Provide the [x, y] coordinate of the cell's center where the given text is located.  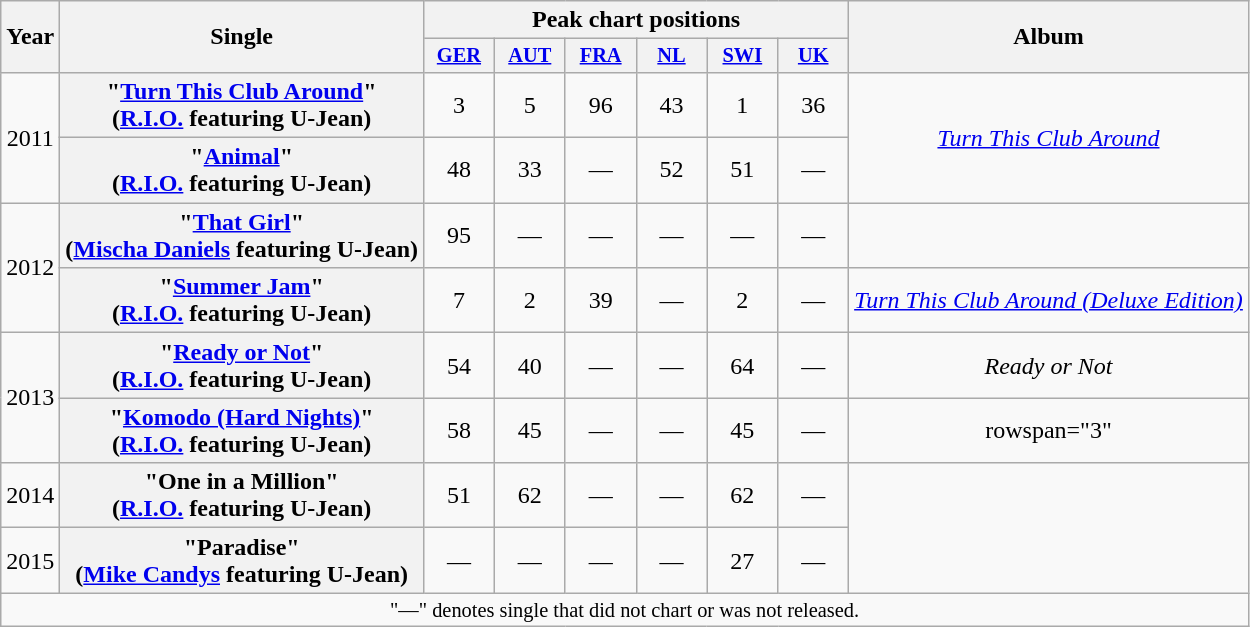
5 [530, 104]
"Paradise"(Mike Candys featuring U-Jean) [242, 560]
2013 [30, 398]
"One in a Million"(R.I.O. featuring U-Jean) [242, 496]
AUT [530, 56]
Peak chart positions [636, 20]
FRA [600, 56]
UK [814, 56]
"That Girl"(Mischa Daniels featuring U-Jean) [242, 236]
52 [672, 170]
64 [742, 366]
Album [1049, 37]
40 [530, 366]
54 [460, 366]
"Komodo (Hard Nights)"(R.I.O. featuring U-Jean) [242, 430]
Turn This Club Around (Deluxe Edition) [1049, 300]
2015 [30, 560]
"—" denotes single that did not chart or was not released. [625, 610]
"Ready or Not"(R.I.O. featuring U-Jean) [242, 366]
SWI [742, 56]
48 [460, 170]
"Turn This Club Around"(R.I.O. featuring U-Jean) [242, 104]
58 [460, 430]
7 [460, 300]
rowspan="3" [1049, 430]
2011 [30, 137]
33 [530, 170]
95 [460, 236]
1 [742, 104]
43 [672, 104]
3 [460, 104]
96 [600, 104]
"Summer Jam"(R.I.O. featuring U-Jean) [242, 300]
36 [814, 104]
Turn This Club Around [1049, 137]
Single [242, 37]
2014 [30, 496]
27 [742, 560]
Ready or Not [1049, 366]
39 [600, 300]
2012 [30, 268]
NL [672, 56]
"Animal"(R.I.O. featuring U-Jean) [242, 170]
GER [460, 56]
Year [30, 37]
